Find where the given text appears and provide that cell's center as (x, y) coordinate. 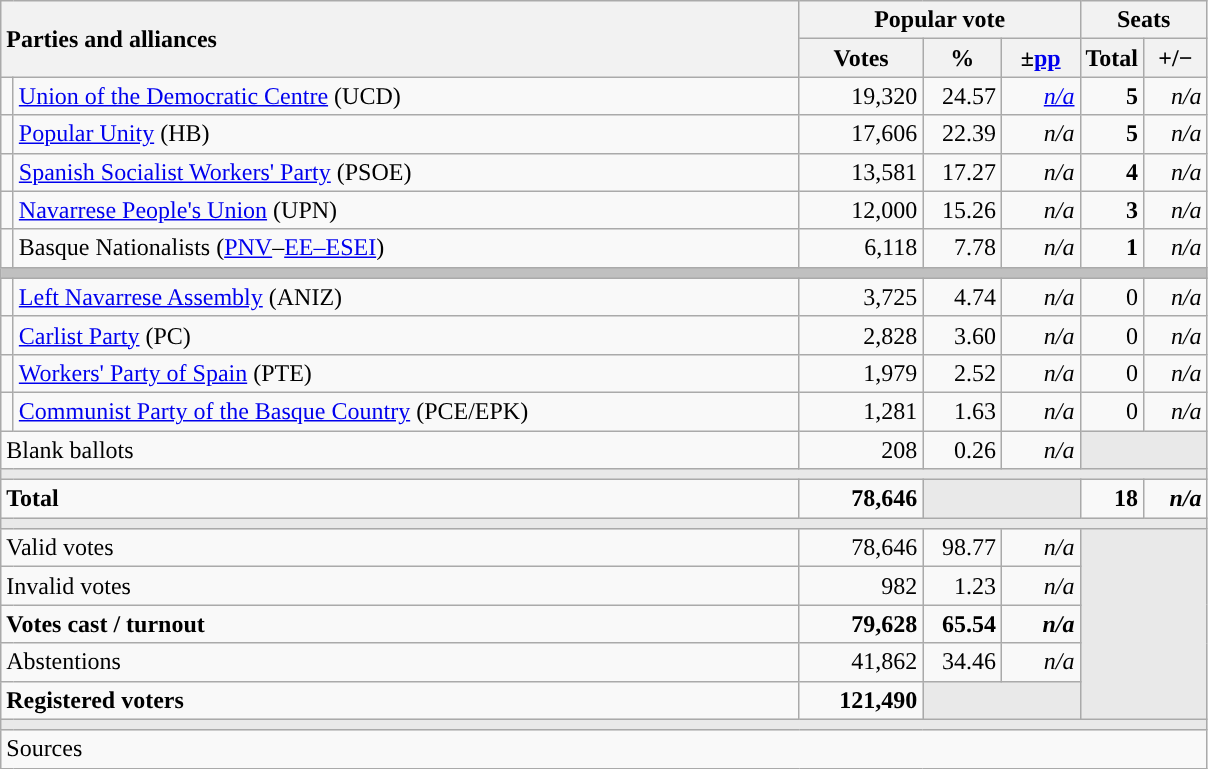
Invalid votes (400, 586)
19,320 (861, 96)
4.74 (962, 297)
13,581 (861, 172)
4 (1112, 172)
Parties and alliances (400, 39)
Union of the Democratic Centre (UCD) (406, 96)
Seats (1144, 20)
1 (1112, 248)
Basque Nationalists (PNV–EE–ESEI) (406, 248)
Popular vote (940, 20)
65.54 (962, 624)
1.63 (962, 411)
Spanish Socialist Workers' Party (PSOE) (406, 172)
15.26 (962, 210)
1,979 (861, 373)
Blank ballots (400, 449)
Navarrese People's Union (UPN) (406, 210)
12,000 (861, 210)
Votes (861, 58)
Votes cast / turnout (400, 624)
Registered voters (400, 700)
7.78 (962, 248)
Carlist Party (PC) (406, 335)
208 (861, 449)
98.77 (962, 548)
3 (1112, 210)
3,725 (861, 297)
6,118 (861, 248)
79,628 (861, 624)
2,828 (861, 335)
121,490 (861, 700)
Workers' Party of Spain (PTE) (406, 373)
0.26 (962, 449)
3.60 (962, 335)
Popular Unity (HB) (406, 134)
18 (1112, 499)
1.23 (962, 586)
% (962, 58)
Sources (604, 749)
Communist Party of the Basque Country (PCE/EPK) (406, 411)
Abstentions (400, 662)
34.46 (962, 662)
1,281 (861, 411)
982 (861, 586)
22.39 (962, 134)
17,606 (861, 134)
±pp (1040, 58)
17.27 (962, 172)
+/− (1176, 58)
2.52 (962, 373)
41,862 (861, 662)
Left Navarrese Assembly (ANIZ) (406, 297)
Valid votes (400, 548)
24.57 (962, 96)
